Locate the cell with the specified text and output its (x, y) center coordinate. 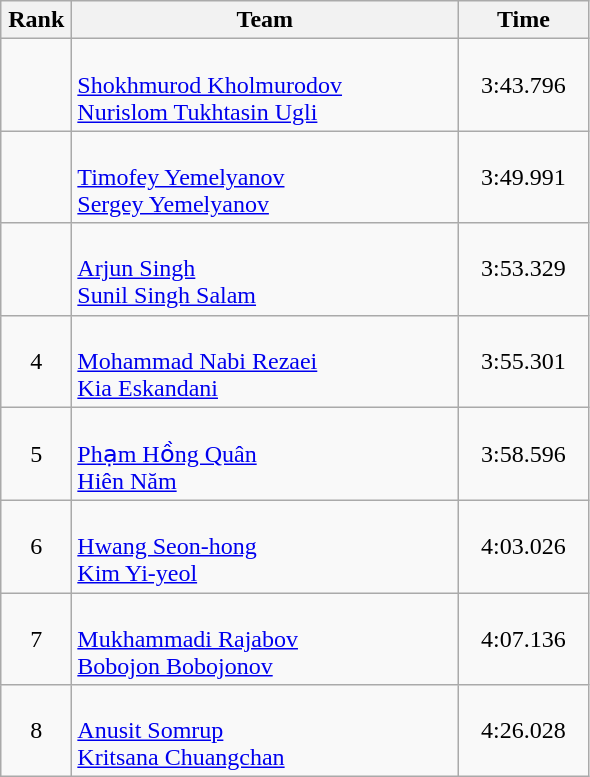
Mukhammadi RajabovBobojon Bobojonov (265, 639)
4 (36, 361)
7 (36, 639)
Team (265, 20)
Anusit SomrupKritsana Chuangchan (265, 731)
4:07.136 (524, 639)
3:49.991 (524, 177)
Rank (36, 20)
Hwang Seon-hongKim Yi-yeol (265, 547)
Time (524, 20)
3:43.796 (524, 85)
3:58.596 (524, 454)
4:03.026 (524, 547)
Phạm Hồng QuânHiên Năm (265, 454)
8 (36, 731)
5 (36, 454)
Arjun SinghSunil Singh Salam (265, 269)
Shokhmurod KholmurodovNurislom Tukhtasin Ugli (265, 85)
6 (36, 547)
4:26.028 (524, 731)
3:55.301 (524, 361)
Timofey YemelyanovSergey Yemelyanov (265, 177)
3:53.329 (524, 269)
Mohammad Nabi RezaeiKia Eskandani (265, 361)
